From the cell containing the given text, extract its center point as [x, y] coordinate. 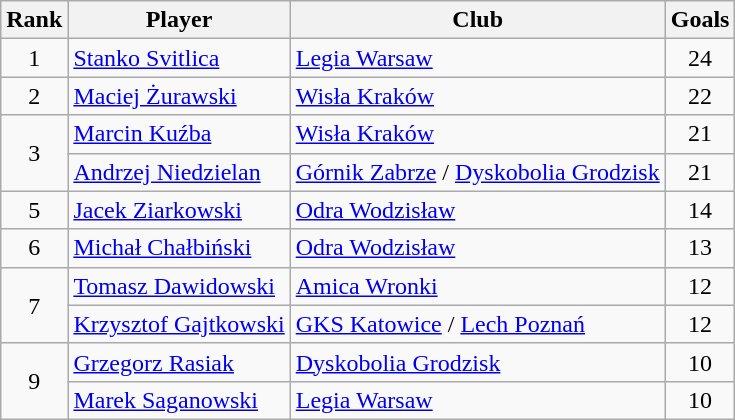
6 [34, 248]
Michał Chałbiński [179, 248]
Górnik Zabrze / Dyskobolia Grodzisk [478, 172]
9 [34, 381]
Rank [34, 20]
Goals [700, 20]
Marcin Kuźba [179, 134]
24 [700, 58]
Player [179, 20]
Tomasz Dawidowski [179, 286]
7 [34, 305]
1 [34, 58]
Club [478, 20]
GKS Katowice / Lech Poznań [478, 324]
Stanko Svitlica [179, 58]
Amica Wronki [478, 286]
5 [34, 210]
3 [34, 153]
Grzegorz Rasiak [179, 362]
Dyskobolia Grodzisk [478, 362]
Jacek Ziarkowski [179, 210]
Maciej Żurawski [179, 96]
2 [34, 96]
22 [700, 96]
14 [700, 210]
Krzysztof Gajtkowski [179, 324]
Andrzej Niedzielan [179, 172]
Marek Saganowski [179, 400]
13 [700, 248]
